Determine the [X, Y] coordinate at the center of the cell enclosing the given text.  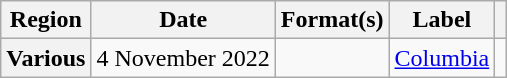
Various [46, 58]
Format(s) [332, 20]
Label [442, 20]
Region [46, 20]
4 November 2022 [183, 58]
Date [183, 20]
Columbia [442, 58]
